Provide the (x, y) coordinate of the cell's center where the given text is located.  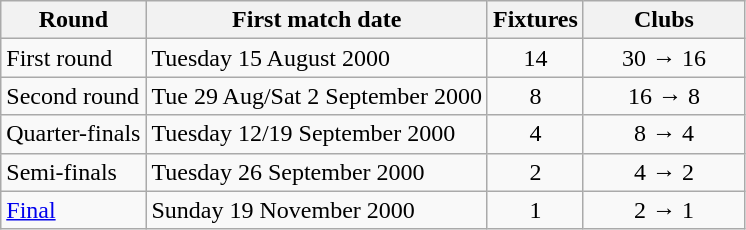
Tue 29 Aug/Sat 2 September 2000 (317, 96)
Final (74, 210)
Sunday 19 November 2000 (317, 210)
14 (535, 58)
8 → 4 (664, 134)
Clubs (664, 20)
30 → 16 (664, 58)
Tuesday 12/19 September 2000 (317, 134)
16 → 8 (664, 96)
Fixtures (535, 20)
Second round (74, 96)
First round (74, 58)
Quarter-finals (74, 134)
4 → 2 (664, 172)
Tuesday 26 September 2000 (317, 172)
2 → 1 (664, 210)
Round (74, 20)
First match date (317, 20)
Tuesday 15 August 2000 (317, 58)
4 (535, 134)
Semi-finals (74, 172)
2 (535, 172)
8 (535, 96)
1 (535, 210)
